Output the [X, Y] coordinate of the center of the cell containing the given text.  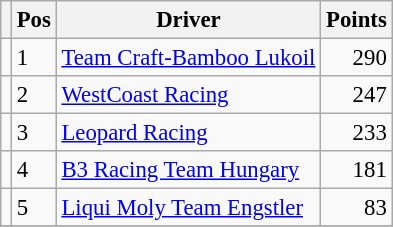
4 [34, 170]
Team Craft-Bamboo Lukoil [188, 58]
5 [34, 208]
B3 Racing Team Hungary [188, 170]
290 [356, 58]
2 [34, 95]
Liqui Moly Team Engstler [188, 208]
233 [356, 133]
Driver [188, 20]
1 [34, 58]
3 [34, 133]
WestCoast Racing [188, 95]
83 [356, 208]
Points [356, 20]
181 [356, 170]
Leopard Racing [188, 133]
Pos [34, 20]
247 [356, 95]
